Output the [x, y] coordinate of the center of the cell containing the given text.  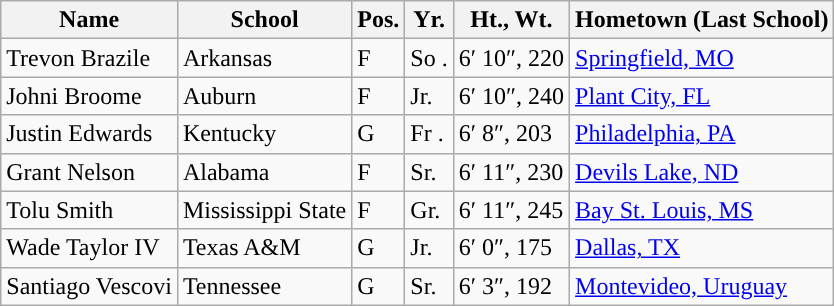
Pos. [378, 20]
Hometown (Last School) [702, 20]
Tolu Smith [90, 210]
6′ 0″, 175 [511, 248]
School [264, 20]
Philadelphia, PA [702, 134]
Gr. [429, 210]
Wade Taylor IV [90, 248]
Santiago Vescovi [90, 286]
6′ 11″, 245 [511, 210]
Devils Lake, ND [702, 172]
Kentucky [264, 134]
Johni Broome [90, 96]
6′ 3″, 192 [511, 286]
6′ 10″, 220 [511, 58]
Tennessee [264, 286]
6′ 11″, 230 [511, 172]
Yr. [429, 20]
Springfield, MO [702, 58]
So . [429, 58]
6′ 10″, 240 [511, 96]
Bay St. Louis, MS [702, 210]
Texas A&M [264, 248]
Arkansas [264, 58]
Dallas, TX [702, 248]
Plant City, FL [702, 96]
Alabama [264, 172]
Trevon Brazile [90, 58]
Fr . [429, 134]
Montevideo, Uruguay [702, 286]
Name [90, 20]
6′ 8″, 203 [511, 134]
Justin Edwards [90, 134]
Mississippi State [264, 210]
Auburn [264, 96]
Grant Nelson [90, 172]
Ht., Wt. [511, 20]
